Search for the cell housing the specified text and yield its (x, y) center coordinate. 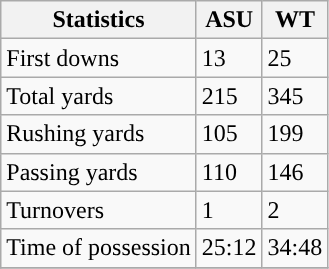
199 (295, 134)
345 (295, 96)
Turnovers (99, 210)
Time of possession (99, 248)
25 (295, 58)
ASU (229, 20)
146 (295, 172)
110 (229, 172)
Total yards (99, 96)
Rushing yards (99, 134)
2 (295, 210)
WT (295, 20)
34:48 (295, 248)
1 (229, 210)
25:12 (229, 248)
Passing yards (99, 172)
13 (229, 58)
215 (229, 96)
105 (229, 134)
First downs (99, 58)
Statistics (99, 20)
